Return (X, Y) of the center of cell containing provided text 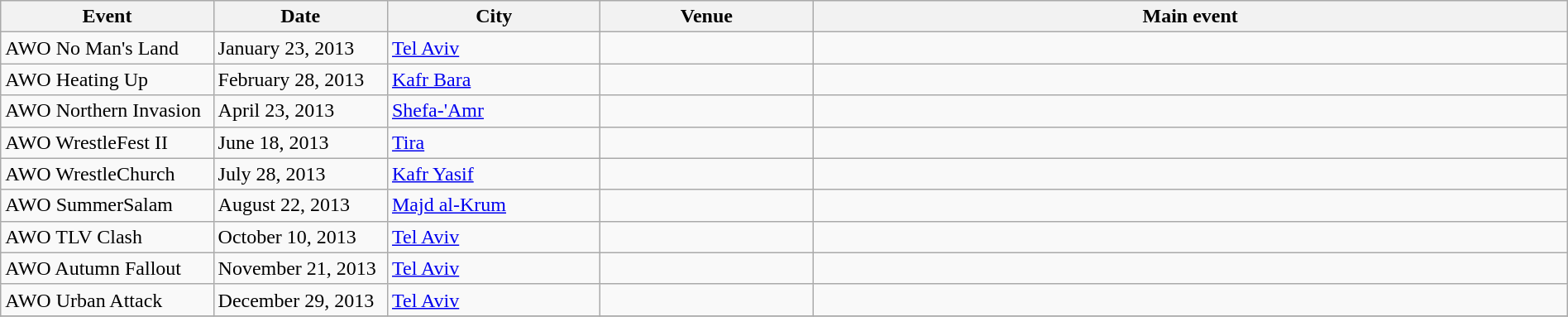
December 29, 2013 (300, 300)
AWO TLV Clash (108, 237)
Date (300, 17)
Kafr Bara (493, 79)
Kafr Yasif (493, 174)
April 23, 2013 (300, 111)
Main event (1190, 17)
AWO WrestleChurch (108, 174)
AWO Northern Invasion (108, 111)
AWO SummerSalam (108, 205)
Venue (706, 17)
Event (108, 17)
August 22, 2013 (300, 205)
AWO No Man's Land (108, 48)
Majd al-Krum (493, 205)
Shefa-'Amr (493, 111)
AWO Urban Attack (108, 300)
November 21, 2013 (300, 268)
Tira (493, 142)
AWO Heating Up (108, 79)
February 28, 2013 (300, 79)
AWO Autumn Fallout (108, 268)
City (493, 17)
June 18, 2013 (300, 142)
January 23, 2013 (300, 48)
October 10, 2013 (300, 237)
July 28, 2013 (300, 174)
AWO WrestleFest II (108, 142)
